Pinpoint the cell where the given text exists, returning its [x, y] midpoint coordinate. 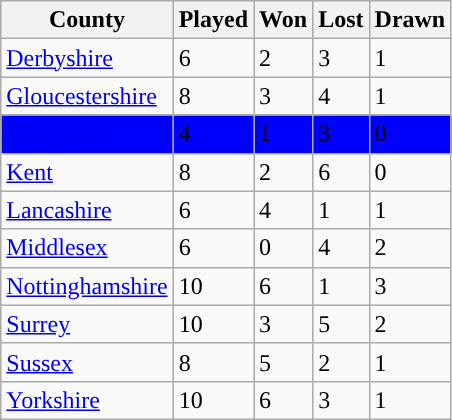
Drawn [410, 20]
Yorkshire [87, 400]
Lost [341, 20]
Lancashire [87, 210]
Surrey [87, 324]
Gloucestershire [87, 96]
County [87, 20]
Sussex [87, 362]
Middlesex [87, 248]
Won [284, 20]
Played [213, 20]
Hampshire [87, 134]
Derbyshire [87, 58]
Nottinghamshire [87, 286]
Kent [87, 172]
